Scan for the cell matching the given text and deliver its (x, y) coordinate at center. 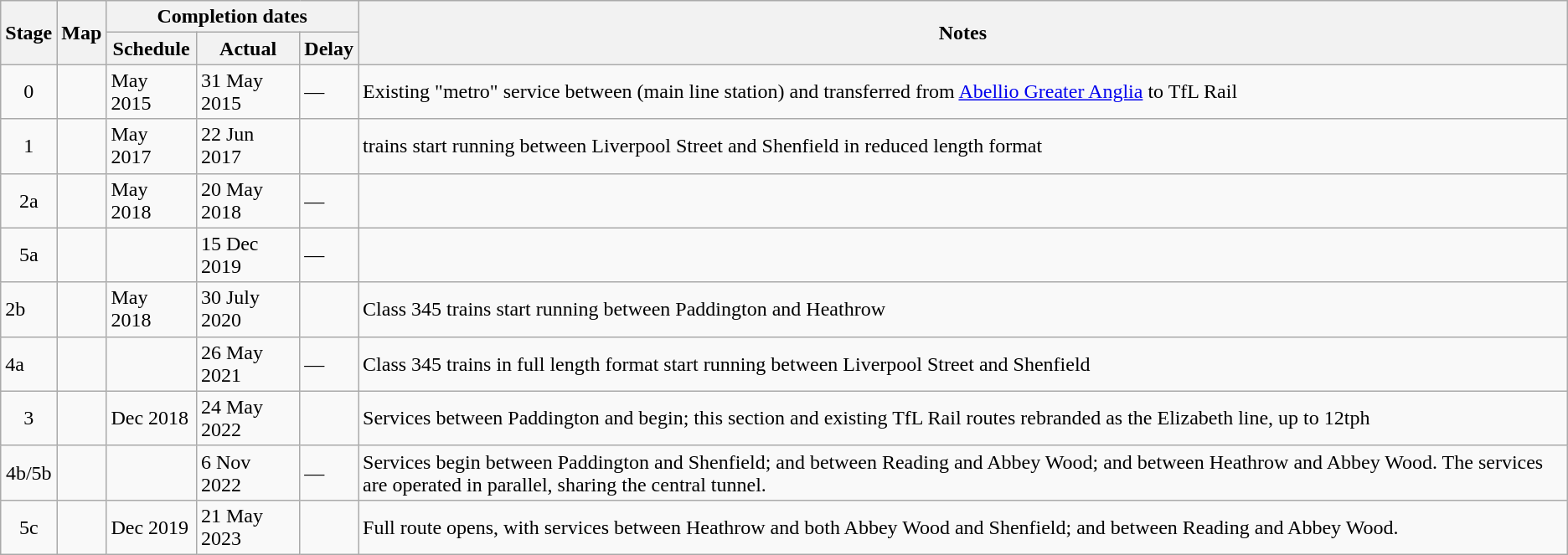
Dec 2018 (151, 419)
24 May 2022 (248, 419)
May 2017 (151, 146)
Actual (248, 49)
Map (82, 33)
trains start running between Liverpool Street and Shenfield in reduced length format (963, 146)
31 May 2015 (248, 92)
22 Jun 2017 (248, 146)
2b (28, 310)
Full route opens, with services between Heathrow and both Abbey Wood and Shenfield; and between Reading and Abbey Wood. (963, 527)
Delay (329, 49)
Class 345 trains start running between Paddington and Heathrow (963, 310)
26 May 2021 (248, 363)
4a (28, 363)
30 July 2020 (248, 310)
15 Dec 2019 (248, 254)
Notes (963, 33)
6 Nov 2022 (248, 472)
1 (28, 146)
2a (28, 201)
May 2015 (151, 92)
4b/5b (28, 472)
5a (28, 254)
0 (28, 92)
Completion dates (233, 17)
3 (28, 419)
5c (28, 527)
Dec 2019 (151, 527)
21 May 2023 (248, 527)
Class 345 trains in full length format start running between Liverpool Street and Shenfield (963, 363)
Existing "metro" service between (main line station) and transferred from Abellio Greater Anglia to TfL Rail (963, 92)
20 May 2018 (248, 201)
Schedule (151, 49)
Stage (28, 33)
Services between Paddington and begin; this section and existing TfL Rail routes rebranded as the Elizabeth line, up to 12tph (963, 419)
